Provide the [x, y] coordinate of the cell's center where the given text is located.  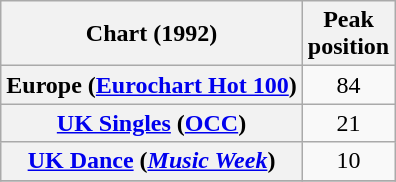
Chart (1992) [152, 34]
Europe (Eurochart Hot 100) [152, 85]
10 [348, 161]
UK Singles (OCC) [152, 123]
Peakposition [348, 34]
21 [348, 123]
84 [348, 85]
UK Dance (Music Week) [152, 161]
